Extract the (x, y) coordinate from the center of the cell holding the provided text.  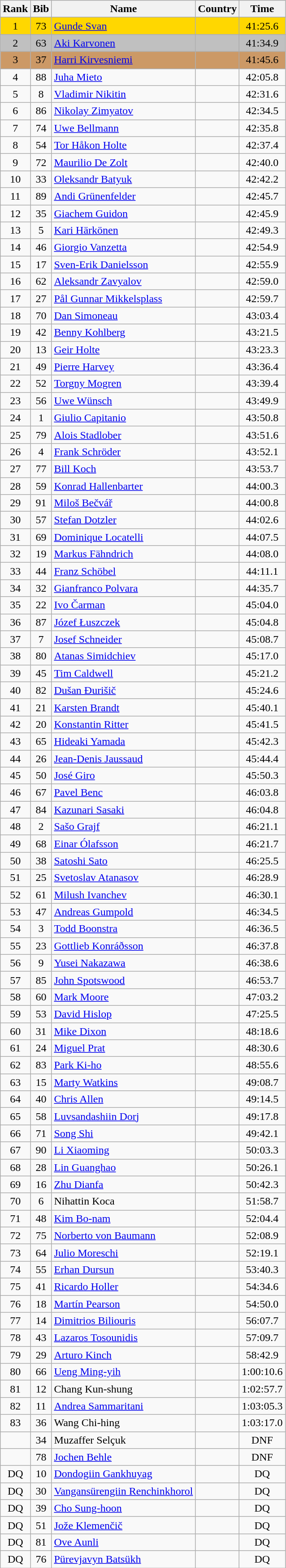
41:34.9 (262, 43)
Sašo Grajf (124, 827)
Pürevjavyn Batsükh (124, 1559)
43:03.4 (262, 316)
1:03:17.0 (262, 1423)
Todd Boonstra (124, 929)
Nikolay Zimyatov (124, 111)
Gunde Svan (124, 26)
52:08.9 (262, 1235)
45:24.6 (262, 690)
45:41.5 (262, 724)
1:00:10.6 (262, 1372)
Vladimir Nikitin (124, 94)
42:59.0 (262, 282)
Wang Chi-hing (124, 1423)
Oleksandr Batyuk (124, 179)
Chris Allen (124, 1099)
Stefan Dotzler (124, 520)
Konrad Hallenbarter (124, 486)
Dominique Locatelli (124, 537)
Torgny Mogren (124, 384)
Dondogiin Gankhuyag (124, 1474)
42:42.2 (262, 179)
Aleksandr Zavyalov (124, 282)
44:08.0 (262, 554)
42:55.9 (262, 265)
54:34.6 (262, 1286)
Dan Simoneau (124, 316)
Andi Grünenfelder (124, 196)
52:19.1 (262, 1252)
45:40.1 (262, 707)
43:52.1 (262, 452)
84 (41, 810)
46:36.5 (262, 929)
Einar Ólafsson (124, 844)
Mike Dixon (124, 1031)
56:07.7 (262, 1321)
Zhu Dianfa (124, 1184)
44:07.5 (262, 537)
Uwe Bellmann (124, 128)
41:25.6 (262, 26)
43:53.7 (262, 469)
50:03.3 (262, 1150)
42:49.3 (262, 231)
Song Shi (124, 1133)
Pål Gunnar Mikkelsplass (124, 299)
Marty Watkins (124, 1082)
1:03:05.3 (262, 1406)
Juha Mieto (124, 77)
Jean-Denis Jaussaud (124, 759)
John Spotswood (124, 980)
45:42.3 (262, 741)
Rank (15, 9)
46:28.9 (262, 878)
45:04.0 (262, 605)
45:44.4 (262, 759)
53:40.3 (262, 1269)
Jochen Behle (124, 1457)
47:03.2 (262, 997)
87 (41, 622)
Miguel Prat (124, 1048)
Ricardo Holler (124, 1286)
Name (124, 9)
Kari Härkönen (124, 231)
46:25.5 (262, 861)
Norberto von Baumann (124, 1235)
Time (262, 9)
49:08.7 (262, 1082)
Mark Moore (124, 997)
Hideaki Yamada (124, 741)
48:18.6 (262, 1031)
Erhan Dursun (124, 1269)
86 (41, 111)
Geir Holte (124, 350)
Arturo Kinch (124, 1355)
Andrea Sammaritani (124, 1406)
David Hislop (124, 1014)
Giachem Guidon (124, 214)
46:38.6 (262, 963)
50:42.3 (262, 1184)
42:35.8 (262, 128)
Ueng Ming-yih (124, 1372)
Karsten Brandt (124, 707)
42:34.5 (262, 111)
Sven-Erik Danielsson (124, 265)
42:31.6 (262, 94)
46:34.5 (262, 912)
89 (41, 196)
Cho Sung-hoon (124, 1508)
42:59.7 (262, 299)
Country (217, 9)
45:08.7 (262, 639)
Nihattin Koca (124, 1201)
49:14.5 (262, 1099)
Dušan Đurišič (124, 690)
43:23.3 (262, 350)
44:11.1 (262, 571)
Benny Kohlberg (124, 333)
Harri Kirvesniemi (124, 60)
Jože Klemenčič (124, 1525)
Andreas Gumpold (124, 912)
44:02.6 (262, 520)
45:17.0 (262, 656)
46:21.1 (262, 827)
45:04.8 (262, 622)
Pavel Benc (124, 793)
Vangansürengiin Renchinkhorol (124, 1491)
42:45.7 (262, 196)
Lazaros Tosounidis (124, 1338)
Dimitrios Biliouris (124, 1321)
Pierre Harvey (124, 367)
Konstantin Ritter (124, 724)
Martín Pearson (124, 1304)
43:39.4 (262, 384)
Atanas Simidchiev (124, 656)
58:42.9 (262, 1355)
Luvsandashiin Dorj (124, 1116)
43:21.5 (262, 333)
47:25.5 (262, 1014)
46:03.8 (262, 793)
Chang Kun-shung (124, 1389)
Gottlieb Konráðsson (124, 946)
Lin Guanghao (124, 1167)
48:55.6 (262, 1065)
46:21.7 (262, 844)
42:40.0 (262, 162)
51:58.7 (262, 1201)
43:51.6 (262, 435)
Frank Schröder (124, 452)
Milush Ivanchev (124, 895)
Julio Moreschi (124, 1252)
José Giro (124, 776)
Ove Aunli (124, 1542)
42:45.9 (262, 214)
42:37.4 (262, 145)
Uwe Wünsch (124, 401)
46:04.8 (262, 810)
Giulio Capitanio (124, 418)
Markus Fähndrich (124, 554)
Kazunari Sasaki (124, 810)
Tor Håkon Holte (124, 145)
Svetoslav Atanasov (124, 878)
Gianfranco Polvara (124, 588)
Ivo Čarman (124, 605)
Josef Schneider (124, 639)
Józef Łuszczek (124, 622)
Maurilio De Zolt (124, 162)
Muzaffer Selçuk (124, 1440)
Alois Stadlober (124, 435)
44:00.8 (262, 503)
42:05.8 (262, 77)
Satoshi Sato (124, 861)
43:36.4 (262, 367)
49:17.8 (262, 1116)
46:30.1 (262, 895)
50:26.1 (262, 1167)
Tim Caldwell (124, 673)
Li Xiaoming (124, 1150)
48:30.6 (262, 1048)
42:54.9 (262, 248)
Yusei Nakazawa (124, 963)
45:50.3 (262, 776)
43:49.9 (262, 401)
44:35.7 (262, 588)
43:50.8 (262, 418)
88 (41, 77)
46:37.8 (262, 946)
Kim Bo-nam (124, 1218)
45:21.2 (262, 673)
Bib (41, 9)
90 (41, 1150)
41:45.6 (262, 60)
44:00.3 (262, 486)
Bill Koch (124, 469)
52:04.4 (262, 1218)
Aki Karvonen (124, 43)
91 (41, 503)
46:53.7 (262, 980)
54:50.0 (262, 1304)
Franz Schöbel (124, 571)
Park Ki-ho (124, 1065)
85 (41, 980)
1:02:57.7 (262, 1389)
Giorgio Vanzetta (124, 248)
57:09.7 (262, 1338)
Miloš Bečvář (124, 503)
49:42.1 (262, 1133)
